Output the [x, y] coordinate of the center of the cell containing the given text.  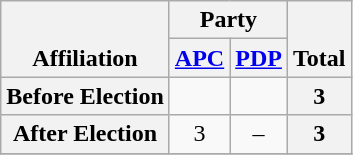
– [259, 134]
Affiliation [86, 39]
After Election [86, 134]
Total [319, 39]
Before Election [86, 96]
PDP [259, 58]
Party [228, 20]
APC [199, 58]
